Locate the cell with the specified text and output its (x, y) center coordinate. 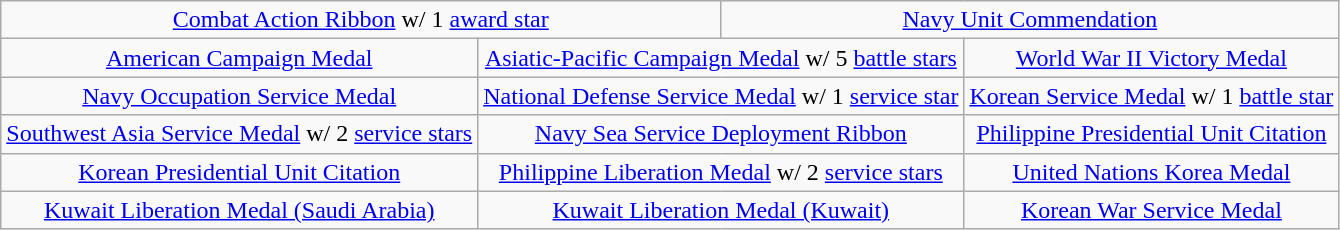
Philippine Presidential Unit Citation (1152, 134)
Navy Occupation Service Medal (240, 96)
Kuwait Liberation Medal (Saudi Arabia) (240, 210)
United Nations Korea Medal (1152, 172)
World War II Victory Medal (1152, 58)
Navy Unit Commendation (1030, 20)
Asiatic-Pacific Campaign Medal w/ 5 battle stars (721, 58)
Kuwait Liberation Medal (Kuwait) (721, 210)
American Campaign Medal (240, 58)
National Defense Service Medal w/ 1 service star (721, 96)
Korean Service Medal w/ 1 battle star (1152, 96)
Philippine Liberation Medal w/ 2 service stars (721, 172)
Korean Presidential Unit Citation (240, 172)
Southwest Asia Service Medal w/ 2 service stars (240, 134)
Korean War Service Medal (1152, 210)
Combat Action Ribbon w/ 1 award star (361, 20)
Navy Sea Service Deployment Ribbon (721, 134)
